Scan for the cell matching the given text and deliver its [X, Y] coordinate at center. 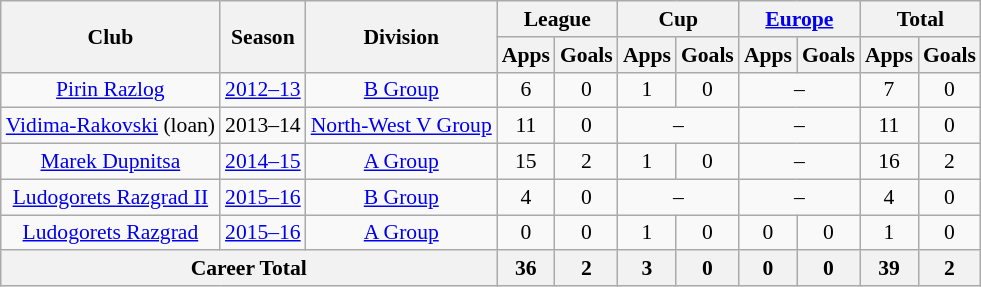
Vidima-Rakovski (loan) [110, 126]
7 [889, 90]
Division [402, 36]
Season [263, 36]
League [558, 19]
North-West V Group [402, 126]
39 [889, 269]
Europe [800, 19]
Marek Dupnitsa [110, 162]
3 [647, 269]
Cup [678, 19]
6 [526, 90]
Total [920, 19]
Club [110, 36]
Ludogorets Razgrad II [110, 197]
2013–14 [263, 126]
Pirin Razlog [110, 90]
36 [526, 269]
Ludogorets Razgrad [110, 233]
15 [526, 162]
2014–15 [263, 162]
16 [889, 162]
Career Total [249, 269]
2012–13 [263, 90]
